Return [X, Y] of the center of cell containing provided text 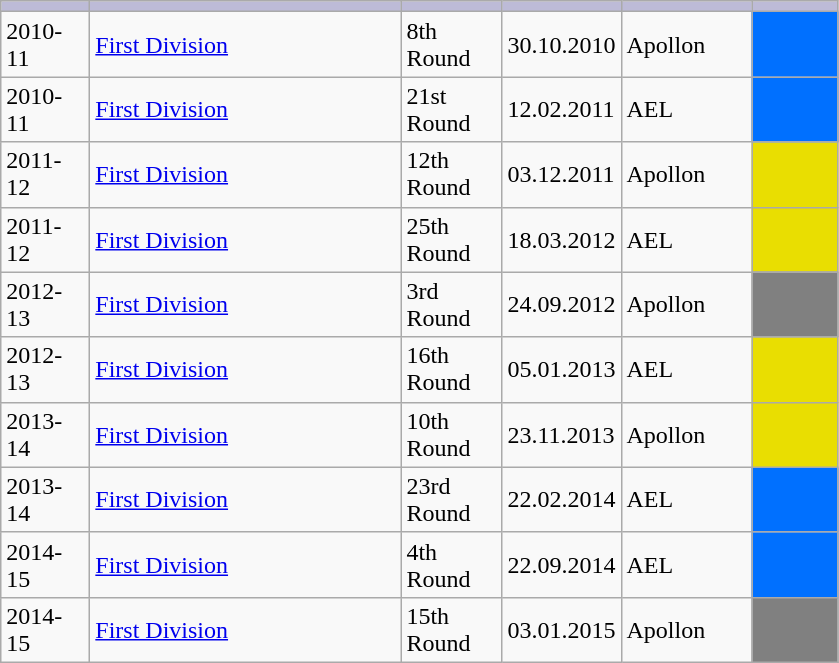
23.11.2013 [562, 434]
23rd Round [452, 500]
16th Round [452, 370]
25th Round [452, 240]
05.01.2013 [562, 370]
21st Round [452, 110]
03.12.2011 [562, 174]
4th Round [452, 564]
10th Round [452, 434]
22.02.2014 [562, 500]
22.09.2014 [562, 564]
18.03.2012 [562, 240]
12th Round [452, 174]
12.02.2011 [562, 110]
03.01.2015 [562, 630]
3rd Round [452, 304]
15th Round [452, 630]
8th Round [452, 44]
24.09.2012 [562, 304]
30.10.2010 [562, 44]
